Search for the cell housing the specified text and yield its [x, y] center coordinate. 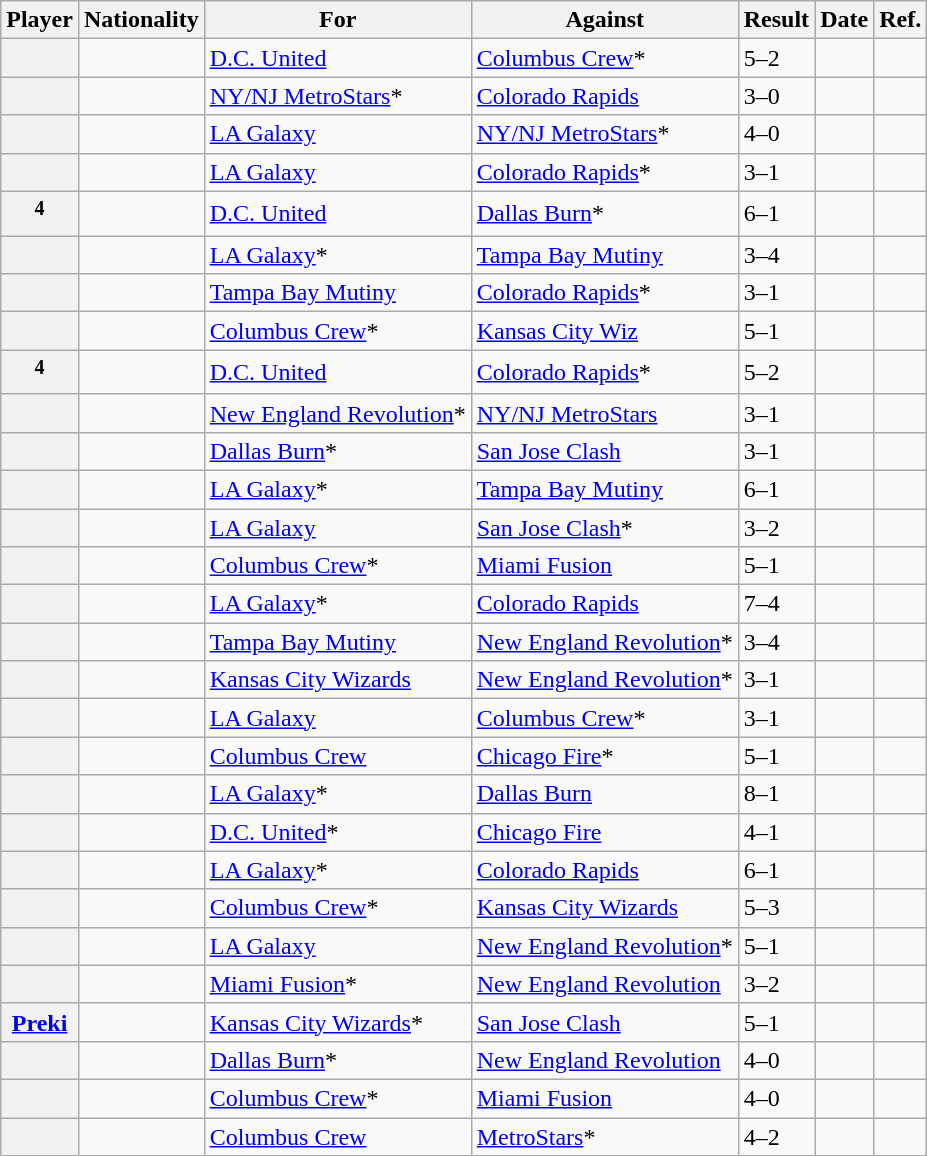
Result [776, 20]
4–2 [776, 1137]
For [338, 20]
Against [604, 20]
Preki [40, 1022]
MetroStars* [604, 1137]
Player [40, 20]
5–3 [776, 908]
Kansas City Wizards* [338, 1022]
D.C. United* [338, 832]
San Jose Clash* [604, 528]
Chicago Fire* [604, 756]
4–1 [776, 832]
3–0 [776, 96]
Miami Fusion* [338, 984]
Nationality [141, 20]
Ref. [900, 20]
8–1 [776, 794]
Kansas City Wiz [604, 331]
Chicago Fire [604, 832]
7–4 [776, 604]
NY/NJ MetroStars [604, 413]
Dallas Burn [604, 794]
Date [844, 20]
